Return the (X, Y) coordinate for the center point of the cell that contains the specified text.  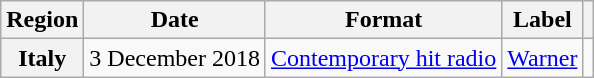
Italy (42, 58)
Format (383, 20)
Label (542, 20)
Date (175, 20)
Region (42, 20)
Warner (542, 58)
3 December 2018 (175, 58)
Contemporary hit radio (383, 58)
